Search for the cell housing the specified text and yield its [x, y] center coordinate. 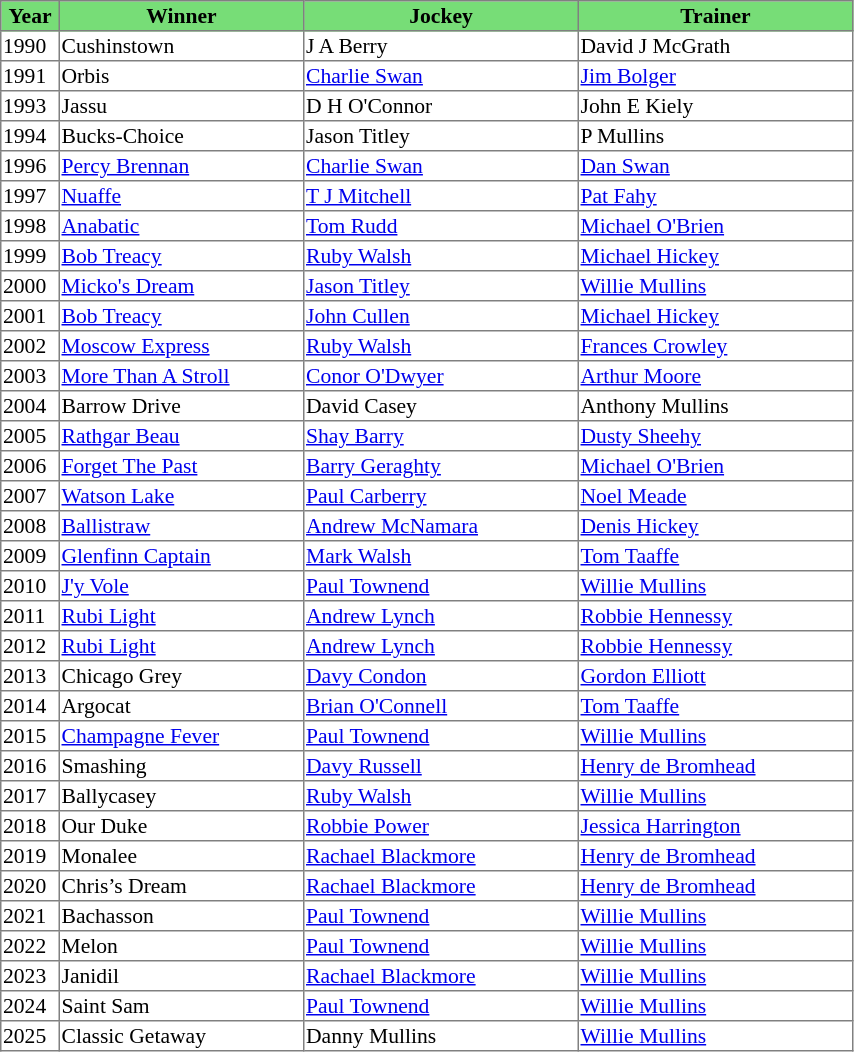
Pat Fahy [715, 196]
1998 [30, 226]
2022 [30, 946]
2011 [30, 616]
2018 [30, 826]
Gordon Elliott [715, 676]
1994 [30, 136]
T J Mitchell [441, 196]
P Mullins [715, 136]
2024 [30, 1006]
Barrow Drive [181, 406]
Robbie Power [441, 826]
Bucks-Choice [181, 136]
Orbis [181, 76]
1993 [30, 106]
Argocat [181, 706]
2010 [30, 586]
Shay Barry [441, 436]
Micko's Dream [181, 286]
2005 [30, 436]
Janidil [181, 976]
2001 [30, 316]
Jockey [441, 16]
Danny Mullins [441, 1036]
Davy Condon [441, 676]
Ballycasey [181, 796]
2023 [30, 976]
Monalee [181, 856]
2008 [30, 526]
Our Duke [181, 826]
2003 [30, 376]
Mark Walsh [441, 556]
Moscow Express [181, 346]
Nuaffe [181, 196]
Classic Getaway [181, 1036]
Watson Lake [181, 496]
2017 [30, 796]
Champagne Fever [181, 736]
2013 [30, 676]
Chicago Grey [181, 676]
J'y Vole [181, 586]
2021 [30, 916]
Winner [181, 16]
1997 [30, 196]
2002 [30, 346]
2019 [30, 856]
D H O'Connor [441, 106]
Year [30, 16]
J A Berry [441, 46]
Melon [181, 946]
David Casey [441, 406]
Forget The Past [181, 466]
Smashing [181, 766]
Chris’s Dream [181, 886]
Frances Crowley [715, 346]
2025 [30, 1036]
Tom Rudd [441, 226]
2014 [30, 706]
Trainer [715, 16]
2020 [30, 886]
Ballistraw [181, 526]
2000 [30, 286]
Conor O'Dwyer [441, 376]
Brian O'Connell [441, 706]
Andrew McNamara [441, 526]
1990 [30, 46]
Barry Geraghty [441, 466]
Davy Russell [441, 766]
Anthony Mullins [715, 406]
Jassu [181, 106]
Cushinstown [181, 46]
Percy Brennan [181, 166]
2004 [30, 406]
1991 [30, 76]
Denis Hickey [715, 526]
2015 [30, 736]
2007 [30, 496]
Rathgar Beau [181, 436]
2012 [30, 646]
Bachasson [181, 916]
2016 [30, 766]
2009 [30, 556]
Jim Bolger [715, 76]
Glenfinn Captain [181, 556]
Arthur Moore [715, 376]
Dan Swan [715, 166]
Dusty Sheehy [715, 436]
John Cullen [441, 316]
Jessica Harrington [715, 826]
1996 [30, 166]
More Than A Stroll [181, 376]
John E Kiely [715, 106]
David J McGrath [715, 46]
Saint Sam [181, 1006]
Anabatic [181, 226]
2006 [30, 466]
1999 [30, 256]
Paul Carberry [441, 496]
Noel Meade [715, 496]
